Scan for the cell matching the given text and deliver its [x, y] coordinate at center. 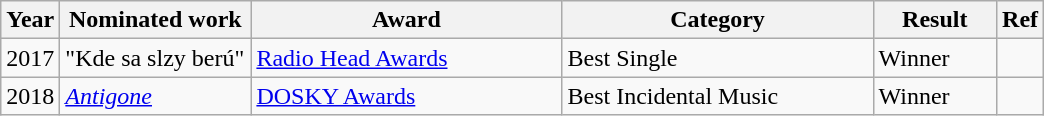
Category [718, 20]
Ref [1020, 20]
Nominated work [156, 20]
Radio Head Awards [406, 58]
Best Incidental Music [718, 96]
Best Single [718, 58]
Year [30, 20]
Award [406, 20]
"Kde sa slzy berú" [156, 58]
2018 [30, 96]
Result [935, 20]
2017 [30, 58]
Antigone [156, 96]
DOSKY Awards [406, 96]
